Find where the given text appears and provide that cell's center as [x, y] coordinate. 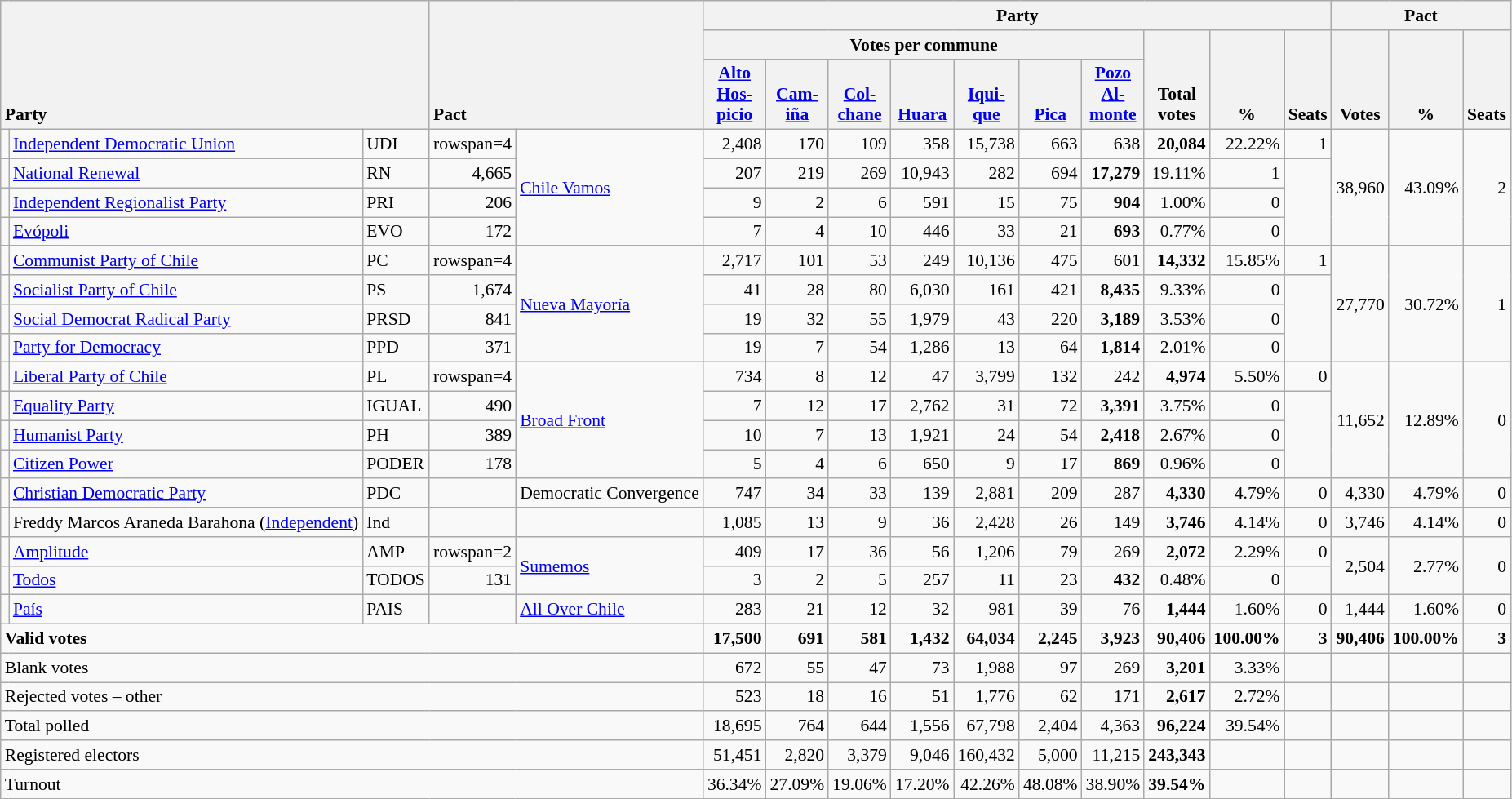
97 [1051, 668]
0.77% [1177, 232]
RN [396, 174]
432 [1113, 580]
15.85% [1247, 261]
27.09% [798, 784]
1,286 [922, 348]
48.08% [1051, 784]
18 [798, 697]
Turnout [353, 784]
161 [987, 290]
178 [472, 464]
160,432 [987, 755]
PPD [396, 348]
3.75% [1177, 406]
Amplitude [186, 552]
358 [922, 144]
Chile Vamos [610, 188]
EVO [396, 232]
PH [396, 435]
Independent Regionalist Party [186, 202]
132 [1051, 377]
3,379 [860, 755]
1,988 [987, 668]
Liberal Party of Chile [186, 377]
1.00% [1177, 202]
101 [798, 261]
73 [922, 668]
734 [734, 377]
446 [922, 232]
1,432 [922, 639]
79 [1051, 552]
663 [1051, 144]
Citizen Power [186, 464]
139 [922, 494]
All Over Chile [610, 610]
109 [860, 144]
Broad Front [610, 420]
Blank votes [353, 668]
747 [734, 494]
Ind [396, 522]
PAIS [396, 610]
12.89% [1426, 420]
591 [922, 202]
Valid votes [353, 639]
Sumemos [610, 566]
Pica [1051, 95]
172 [472, 232]
257 [922, 580]
1,979 [922, 319]
22.22% [1247, 144]
4,363 [1113, 726]
39 [1051, 610]
30.72% [1426, 304]
15,738 [987, 144]
Rejected votes – other [353, 697]
171 [1113, 697]
2,617 [1177, 697]
5,000 [1051, 755]
9,046 [922, 755]
rowspan=2 [472, 552]
2,408 [734, 144]
Iqui-que [987, 95]
PL [396, 377]
869 [1113, 464]
2.77% [1426, 566]
36.34% [734, 784]
14,332 [1177, 261]
1,206 [987, 552]
43 [987, 319]
27,770 [1360, 304]
AMP [396, 552]
0.96% [1177, 464]
1,921 [922, 435]
17.20% [922, 784]
2,820 [798, 755]
Votes [1360, 80]
País [186, 610]
1,674 [472, 290]
219 [798, 174]
3,201 [1177, 668]
Cam-iña [798, 95]
31 [987, 406]
Party for Democracy [186, 348]
19.06% [860, 784]
53 [860, 261]
Total polled [353, 726]
2,428 [987, 522]
Todos [186, 580]
TODOS [396, 580]
Social Democrat Radical Party [186, 319]
409 [734, 552]
638 [1113, 144]
PS [396, 290]
Registered electors [353, 755]
389 [472, 435]
Communist Party of Chile [186, 261]
UDI [396, 144]
601 [1113, 261]
11,215 [1113, 755]
11 [987, 580]
18,695 [734, 726]
Votes per commune [924, 45]
16 [860, 697]
9.33% [1177, 290]
523 [734, 697]
2,504 [1360, 566]
PODER [396, 464]
PRSD [396, 319]
2.01% [1177, 348]
2.29% [1247, 552]
672 [734, 668]
26 [1051, 522]
Huara [922, 95]
650 [922, 464]
11,652 [1360, 420]
3,391 [1113, 406]
76 [1113, 610]
475 [1051, 261]
2,245 [1051, 639]
Christian Democratic Party [186, 494]
287 [1113, 494]
2,717 [734, 261]
10,943 [922, 174]
2,762 [922, 406]
3,189 [1113, 319]
490 [472, 406]
249 [922, 261]
131 [472, 580]
AltoHos-picio [734, 95]
6,030 [922, 290]
Freddy Marcos Araneda Barahona (Independent) [186, 522]
IGUAL [396, 406]
2.72% [1247, 697]
206 [472, 202]
24 [987, 435]
15 [987, 202]
581 [860, 639]
170 [798, 144]
841 [472, 319]
96,224 [1177, 726]
17,500 [734, 639]
28 [798, 290]
3.33% [1247, 668]
38.90% [1113, 784]
644 [860, 726]
1,814 [1113, 348]
Evópoli [186, 232]
981 [987, 610]
41 [734, 290]
Democratic Convergence [610, 494]
8 [798, 377]
282 [987, 174]
Nueva Mayoría [610, 304]
Totalvotes [1177, 80]
Socialist Party of Chile [186, 290]
PozoAl-monte [1113, 95]
3.53% [1177, 319]
3,799 [987, 377]
8,435 [1113, 290]
2,404 [1051, 726]
19.11% [1177, 174]
2.67% [1177, 435]
38,960 [1360, 188]
51,451 [734, 755]
75 [1051, 202]
243,343 [1177, 755]
80 [860, 290]
2,418 [1113, 435]
42.26% [987, 784]
34 [798, 494]
17,279 [1113, 174]
764 [798, 726]
National Renewal [186, 174]
PRI [396, 202]
149 [1113, 522]
20,084 [1177, 144]
Col-chane [860, 95]
Humanist Party [186, 435]
371 [472, 348]
64 [1051, 348]
242 [1113, 377]
72 [1051, 406]
694 [1051, 174]
4,974 [1177, 377]
904 [1113, 202]
10,136 [987, 261]
62 [1051, 697]
2,072 [1177, 552]
691 [798, 639]
43.09% [1426, 188]
1,776 [987, 697]
2,881 [987, 494]
51 [922, 697]
PC [396, 261]
207 [734, 174]
4,665 [472, 174]
5.50% [1247, 377]
209 [1051, 494]
Independent Democratic Union [186, 144]
Equality Party [186, 406]
1,556 [922, 726]
693 [1113, 232]
220 [1051, 319]
23 [1051, 580]
67,798 [987, 726]
1,085 [734, 522]
PDC [396, 494]
64,034 [987, 639]
283 [734, 610]
56 [922, 552]
421 [1051, 290]
3,923 [1113, 639]
0.48% [1177, 580]
